Scan for the cell matching the given text and deliver its (X, Y) coordinate at center. 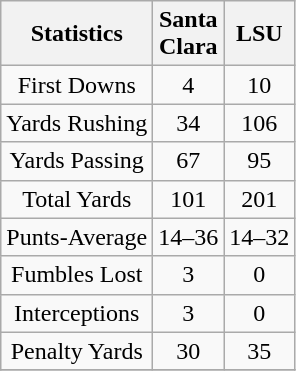
Statistics (77, 34)
201 (260, 199)
4 (188, 85)
SantaClara (188, 34)
10 (260, 85)
14–32 (260, 237)
Fumbles Lost (77, 275)
95 (260, 161)
Interceptions (77, 313)
14–36 (188, 237)
LSU (260, 34)
Yards Passing (77, 161)
30 (188, 351)
35 (260, 351)
Total Yards (77, 199)
Punts-Average (77, 237)
34 (188, 123)
Penalty Yards (77, 351)
Yards Rushing (77, 123)
101 (188, 199)
First Downs (77, 85)
106 (260, 123)
67 (188, 161)
